Provide the (x, y) coordinate of the cell's center where the given text is located.  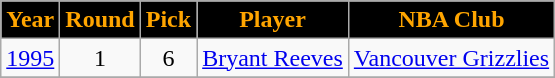
Round (100, 20)
Player (273, 20)
1 (100, 58)
1995 (30, 58)
Bryant Reeves (273, 58)
Pick (168, 20)
NBA Club (451, 20)
Year (30, 20)
6 (168, 58)
Vancouver Grizzlies (451, 58)
